For the text-containing cell, return its midpoint in [X, Y] coordinate format. 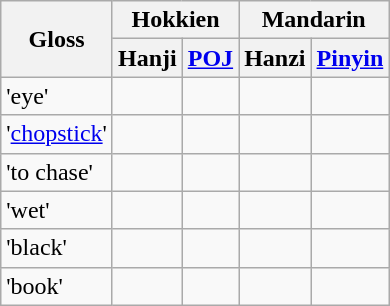
'black' [57, 248]
'wet' [57, 210]
Gloss [57, 39]
'eye' [57, 96]
Pinyin [350, 58]
'chopstick' [57, 134]
Hanji [147, 58]
Mandarin [314, 20]
Hanzi [275, 58]
Hokkien [175, 20]
'to chase' [57, 172]
'book' [57, 286]
POJ [210, 58]
